Output the [x, y] coordinate of the center of the cell containing the given text.  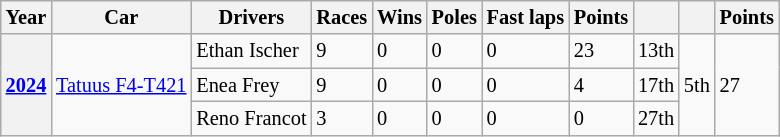
5th [697, 84]
Fast laps [526, 17]
Ethan Ischer [251, 51]
27 [747, 84]
Enea Frey [251, 85]
Poles [454, 17]
3 [342, 118]
Drivers [251, 17]
2024 [26, 84]
13th [656, 51]
23 [601, 51]
Car [121, 17]
Tatuus F4-T421 [121, 84]
27th [656, 118]
4 [601, 85]
17th [656, 85]
Year [26, 17]
Races [342, 17]
Reno Francot [251, 118]
Wins [400, 17]
